Find where the given text appears and provide that cell's center as (X, Y) coordinate. 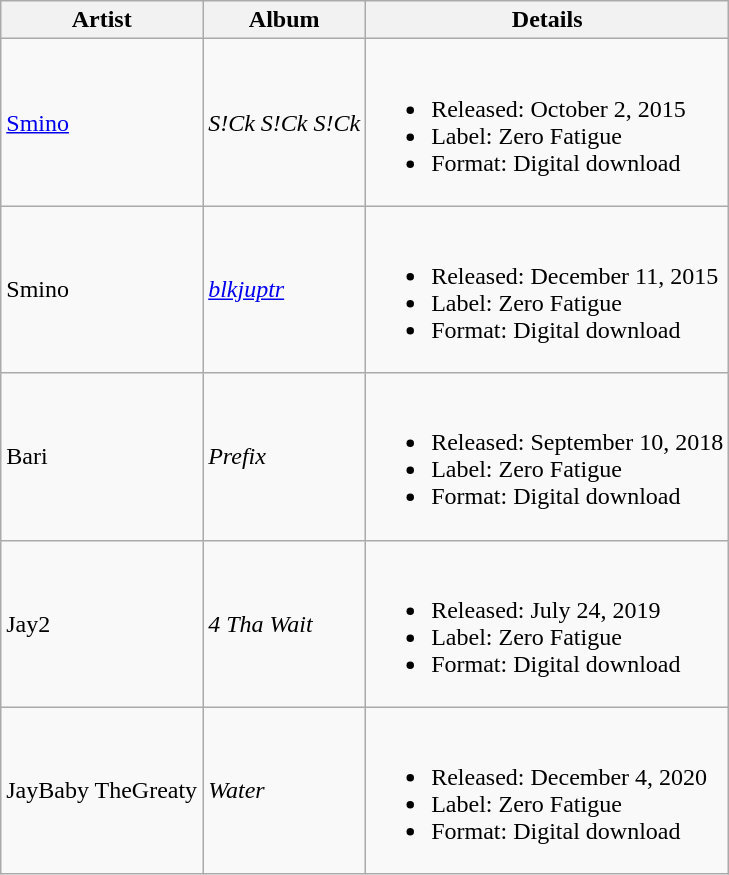
Details (548, 20)
Jay2 (102, 624)
Released: December 11, 2015Label: Zero FatigueFormat: Digital download (548, 290)
Released: December 4, 2020Label: Zero FatigueFormat: Digital download (548, 790)
Prefix (284, 456)
Released: September 10, 2018Label: Zero FatigueFormat: Digital download (548, 456)
Released: October 2, 2015Label: Zero FatigueFormat: Digital download (548, 122)
Released: July 24, 2019Label: Zero FatigueFormat: Digital download (548, 624)
Bari (102, 456)
Album (284, 20)
JayBaby TheGreaty (102, 790)
S!Ck S!Ck S!Ck (284, 122)
Artist (102, 20)
Water (284, 790)
blkjuptr (284, 290)
4 Tha Wait (284, 624)
